Return (x, y) of the center of cell containing provided text 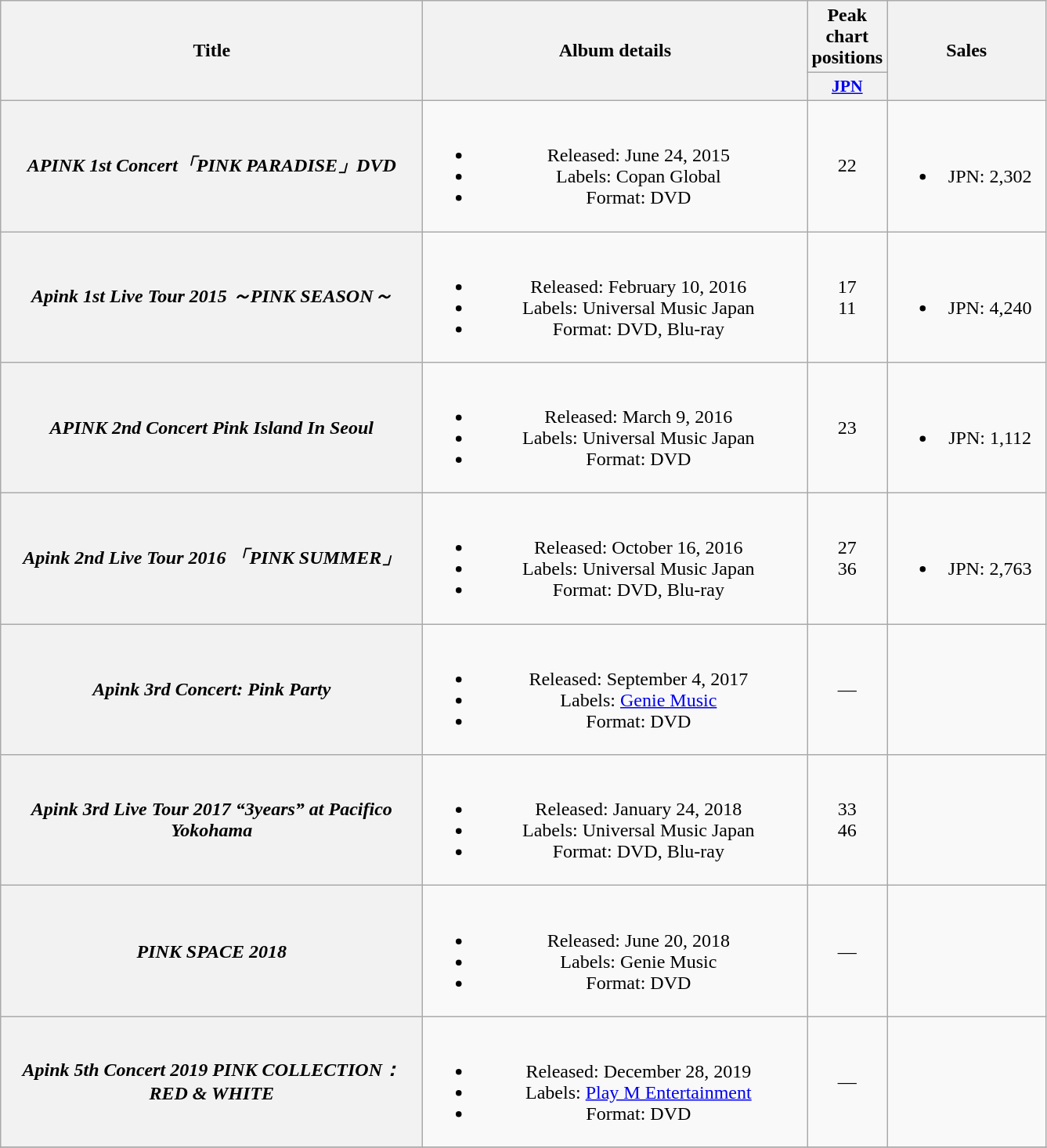
Released: September 4, 2017 Labels: Genie MusicFormat: DVD (616, 689)
JPN: 2,763 (966, 559)
22 (847, 166)
JPN (847, 87)
Released: March 9, 2016 Labels: Universal Music JapanFormat: DVD (616, 428)
23 (847, 428)
APINK 2nd Concert Pink Island In Seoul (211, 428)
Title (211, 51)
Released: June 24, 2015 Labels: Copan GlobalFormat: DVD (616, 166)
Sales (966, 51)
Album details (616, 51)
JPN: 1,112 (966, 428)
APINK 1st Concert「PINK PARADISE」DVD (211, 166)
Apink 1st Live Tour 2015 ～PINK SEASON～ (211, 298)
27 36 (847, 559)
Released: February 10, 2016 Labels: Universal Music JapanFormat: DVD, Blu-ray (616, 298)
Peak chart positions (847, 37)
Released: December 28, 2019 Labels: Play M EntertainmentFormat: DVD (616, 1082)
JPN: 4,240 (966, 298)
Released: June 20, 2018 Labels: Genie MusicFormat: DVD (616, 951)
PINK SPACE 2018 (211, 951)
Apink 3rd Concert: Pink Party (211, 689)
JPN: 2,302 (966, 166)
Released: October 16, 2016 Labels: Universal Music JapanFormat: DVD, Blu-ray (616, 559)
33 46 (847, 821)
Apink 2nd Live Tour 2016 「PINK SUMMER」 (211, 559)
Apink 5th Concert 2019 PINK COLLECTION：RED & WHITE (211, 1082)
Apink 3rd Live Tour 2017 “3years” at Pacifico Yokohama (211, 821)
17 11 (847, 298)
Released: January 24, 2018 Labels: Universal Music JapanFormat: DVD, Blu-ray (616, 821)
